Detect which cell encompasses the target text, then output its (X, Y) center coordinate. 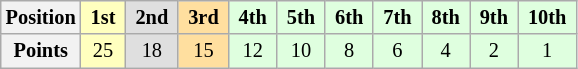
3rd (203, 17)
10th (547, 17)
Points (41, 51)
25 (104, 51)
1st (104, 17)
12 (253, 51)
6th (349, 17)
2nd (152, 17)
2 (494, 51)
5th (301, 17)
15 (203, 51)
1 (547, 51)
8 (349, 51)
6 (397, 51)
9th (494, 17)
7th (397, 17)
8th (446, 17)
4 (446, 51)
4th (253, 17)
10 (301, 51)
Position (41, 17)
18 (152, 51)
